Output the (x, y) coordinate of the center of the cell containing the given text.  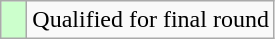
Qualified for final round (151, 20)
